Provide the [X, Y] coordinate of the cell's center where the given text is located.  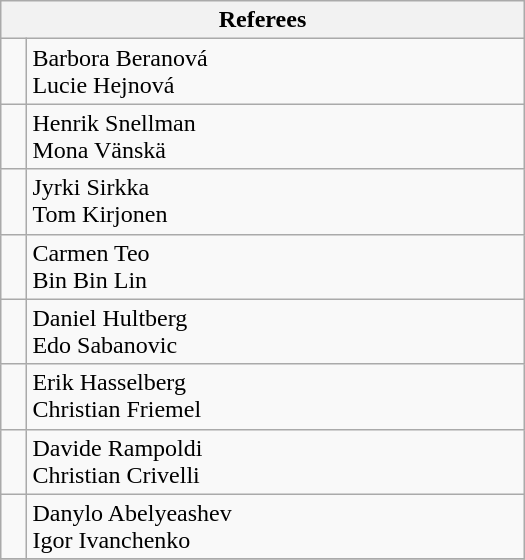
Erik HasselbergChristian Friemel [276, 396]
Jyrki SirkkaTom Kirjonen [276, 202]
Davide RampoldiChristian Crivelli [276, 462]
Daniel HultbergEdo Sabanovic [276, 332]
Danylo AbelyeashevIgor Ivanchenko [276, 526]
Carmen TeoBin Bin Lin [276, 266]
Barbora BeranováLucie Hejnová [276, 72]
Referees [263, 20]
Henrik SnellmanMona Vänskä [276, 136]
